Scan for the cell matching the given text and deliver its (X, Y) coordinate at center. 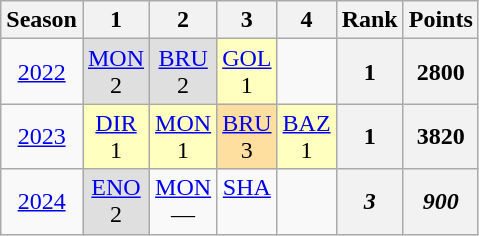
MON1 (184, 136)
2800 (440, 72)
MON— (184, 202)
DIR1 (116, 136)
BAZ1 (306, 136)
SHA (247, 202)
2 (184, 20)
Points (440, 20)
Rank (370, 20)
GOL1 (247, 72)
900 (440, 202)
Season (42, 20)
2022 (42, 72)
4 (306, 20)
2024 (42, 202)
BRU2 (184, 72)
2023 (42, 136)
MON2 (116, 72)
ENO2 (116, 202)
3820 (440, 136)
BRU3 (247, 136)
